From the cell containing the given text, extract its center point as [X, Y] coordinate. 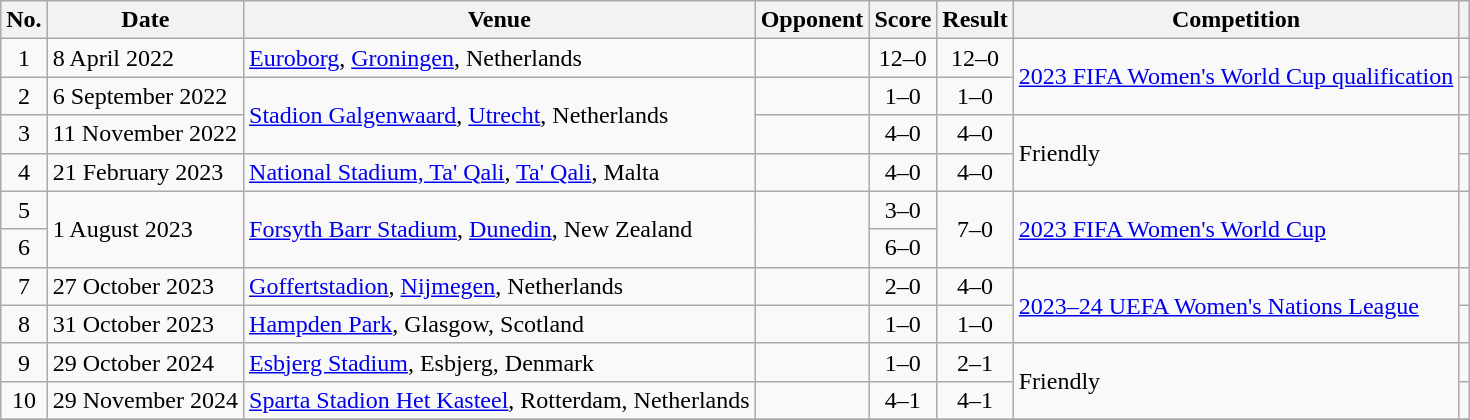
Competition [1236, 20]
National Stadium, Ta' Qali, Ta' Qali, Malta [500, 172]
2023 FIFA Women's World Cup [1236, 229]
Stadion Galgenwaard, Utrecht, Netherlands [500, 115]
8 April 2022 [145, 58]
6–0 [903, 248]
Forsyth Barr Stadium, Dunedin, New Zealand [500, 229]
Esbjerg Stadium, Esbjerg, Denmark [500, 362]
29 October 2024 [145, 362]
Result [975, 20]
3 [24, 134]
2 [24, 96]
31 October 2023 [145, 324]
5 [24, 210]
10 [24, 400]
No. [24, 20]
2023 FIFA Women's World Cup qualification [1236, 77]
8 [24, 324]
2023–24 UEFA Women's Nations League [1236, 305]
Date [145, 20]
Goffertstadion, Nijmegen, Netherlands [500, 286]
21 February 2023 [145, 172]
7 [24, 286]
7–0 [975, 229]
Euroborg, Groningen, Netherlands [500, 58]
2–0 [903, 286]
Opponent [812, 20]
6 [24, 248]
Sparta Stadion Het Kasteel, Rotterdam, Netherlands [500, 400]
1 August 2023 [145, 229]
6 September 2022 [145, 96]
Score [903, 20]
29 November 2024 [145, 400]
11 November 2022 [145, 134]
9 [24, 362]
1 [24, 58]
Venue [500, 20]
27 October 2023 [145, 286]
2–1 [975, 362]
Hampden Park, Glasgow, Scotland [500, 324]
3–0 [903, 210]
4 [24, 172]
